Return [x, y] of the center of cell containing provided text 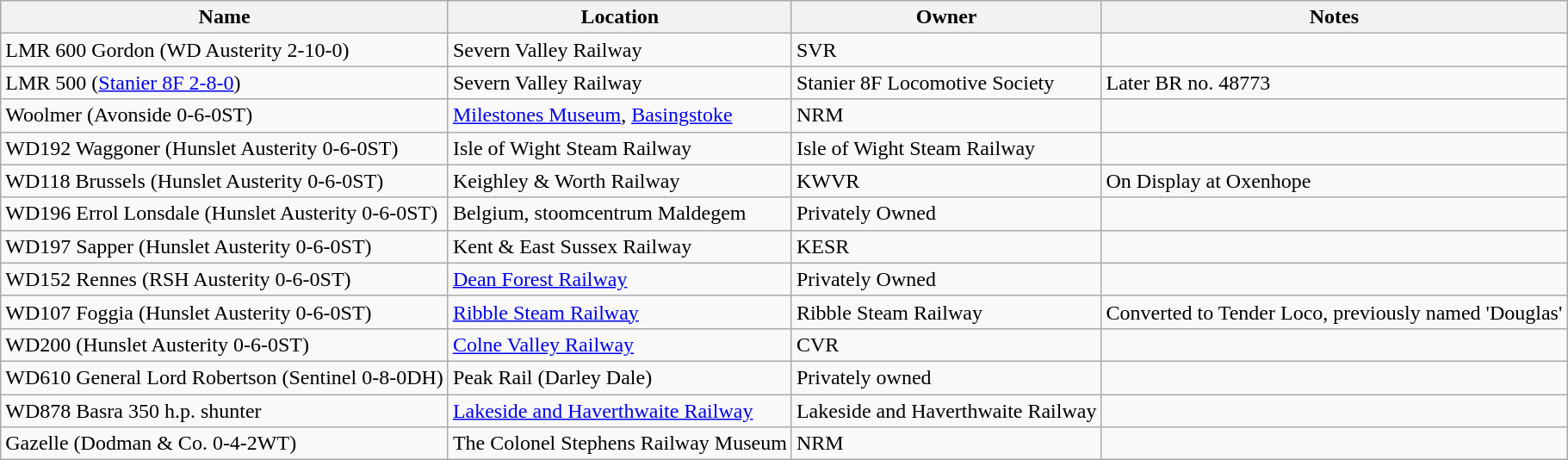
WD197 Sapper (Hunslet Austerity 0-6-0ST) [225, 246]
Woolmer (Avonside 0-6-0ST) [225, 115]
Colne Valley Railway [620, 345]
Milestones Museum, Basingstoke [620, 115]
WD107 Foggia (Hunslet Austerity 0-6-0ST) [225, 312]
WD192 Waggoner (Hunslet Austerity 0-6-0ST) [225, 148]
On Display at Oxenhope [1335, 181]
WD610 General Lord Robertson (Sentinel 0-8-0DH) [225, 377]
Later BR no. 48773 [1335, 83]
KWVR [946, 181]
Privately owned [946, 377]
The Colonel Stephens Railway Museum [620, 444]
Kent & East Sussex Railway [620, 246]
Gazelle (Dodman & Co. 0-4-2WT) [225, 444]
Keighley & Worth Railway [620, 181]
WD200 (Hunslet Austerity 0-6-0ST) [225, 345]
LMR 500 (Stanier 8F 2-8-0) [225, 83]
WD118 Brussels (Hunslet Austerity 0-6-0ST) [225, 181]
LMR 600 Gordon (WD Austerity 2-10-0) [225, 50]
Belgium, stoomcentrum Maldegem [620, 214]
WD196 Errol Lonsdale (Hunslet Austerity 0-6-0ST) [225, 214]
Owner [946, 17]
WD878 Basra 350 h.p. shunter [225, 411]
Dean Forest Railway [620, 279]
Stanier 8F Locomotive Society [946, 83]
KESR [946, 246]
SVR [946, 50]
Location [620, 17]
Notes [1335, 17]
Name [225, 17]
Converted to Tender Loco, previously named 'Douglas' [1335, 312]
CVR [946, 345]
Peak Rail (Darley Dale) [620, 377]
WD152 Rennes (RSH Austerity 0-6-0ST) [225, 279]
